Return the [X, Y] coordinate for the center point of the cell that contains the specified text.  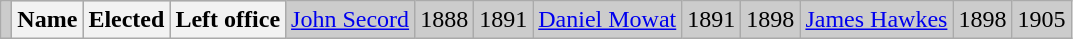
Elected [126, 20]
1888 [444, 20]
James Hawkes [876, 20]
John Secord [350, 20]
Daniel Mowat [608, 20]
Name [48, 20]
1905 [1042, 20]
Left office [228, 20]
